Return (X, Y) of the center of cell containing provided text 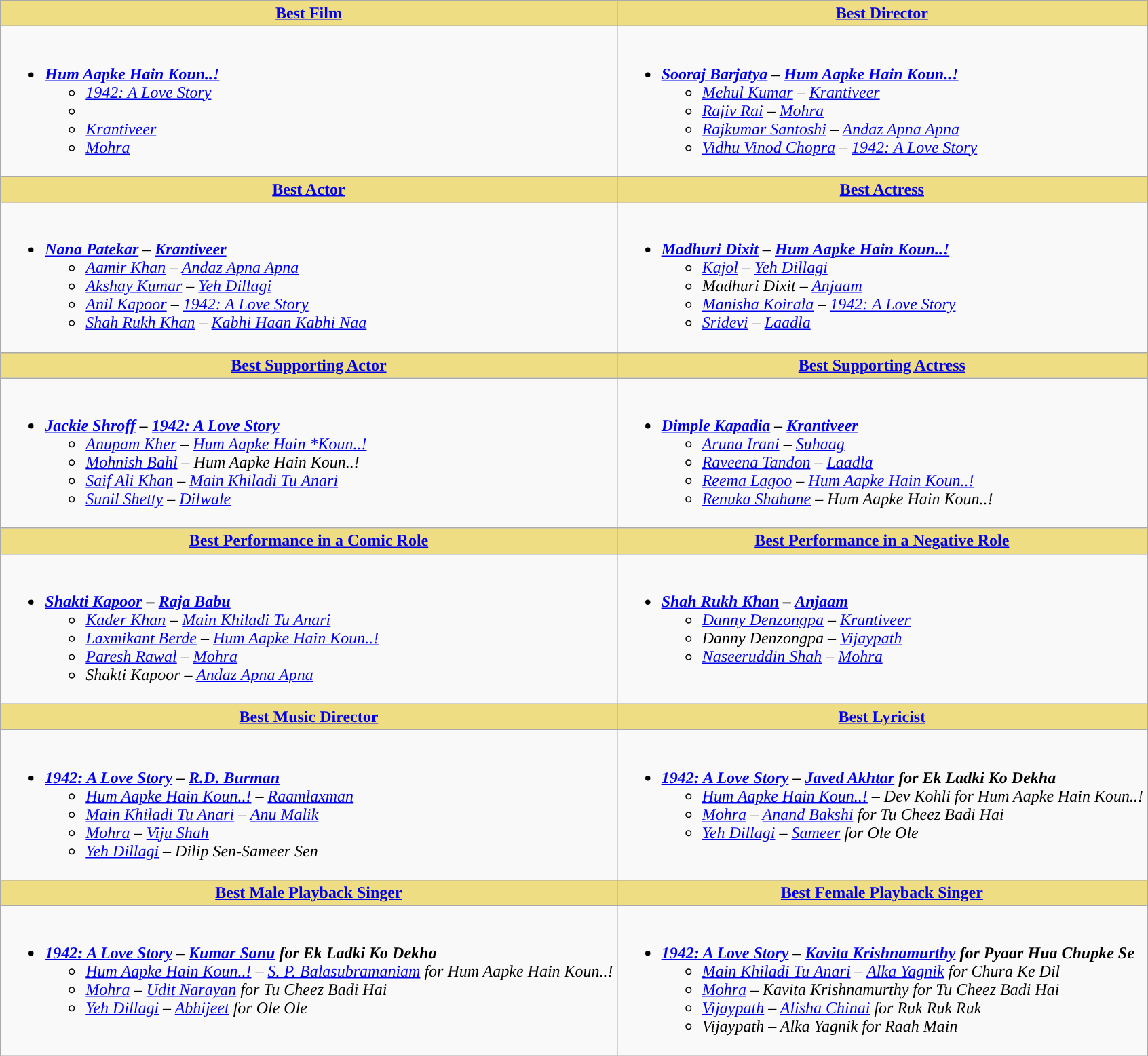
Madhuri Dixit – Hum Aapke Hain Koun..! Kajol – Yeh DillagiMadhuri Dixit – AnjaamManisha Koirala – 1942: A Love StorySridevi – Laadla (882, 277)
Best Male Playback Singer (309, 892)
Best Female Playback Singer (882, 892)
Shah Rukh Khan – Anjaam Danny Denzongpa – KrantiveerDanny Denzongpa – VijaypathNaseeruddin Shah – Mohra (882, 628)
Best Performance in a Comic Role (309, 541)
Nana Patekar – Krantiveer Aamir Khan – Andaz Apna ApnaAkshay Kumar – Yeh DillagiAnil Kapoor – 1942: A Love StoryShah Rukh Khan – Kabhi Haan Kabhi Naa (309, 277)
Best Director (882, 14)
Best Music Director (309, 717)
Hum Aapke Hain Koun..! 1942: A Love StoryKrantiveerMohra (309, 102)
Dimple Kapadia – Krantiveer Aruna Irani – SuhaagRaveena Tandon – LaadlaReema Lagoo – Hum Aapke Hain Koun..!Renuka Shahane – Hum Aapke Hain Koun..! (882, 453)
Best Actress (882, 189)
Best Lyricist (882, 717)
Best Performance in a Negative Role (882, 541)
Best Actor (309, 189)
Best Film (309, 14)
Best Supporting Actress (882, 365)
Best Supporting Actor (309, 365)
